Scan for the cell matching the given text and deliver its (X, Y) coordinate at center. 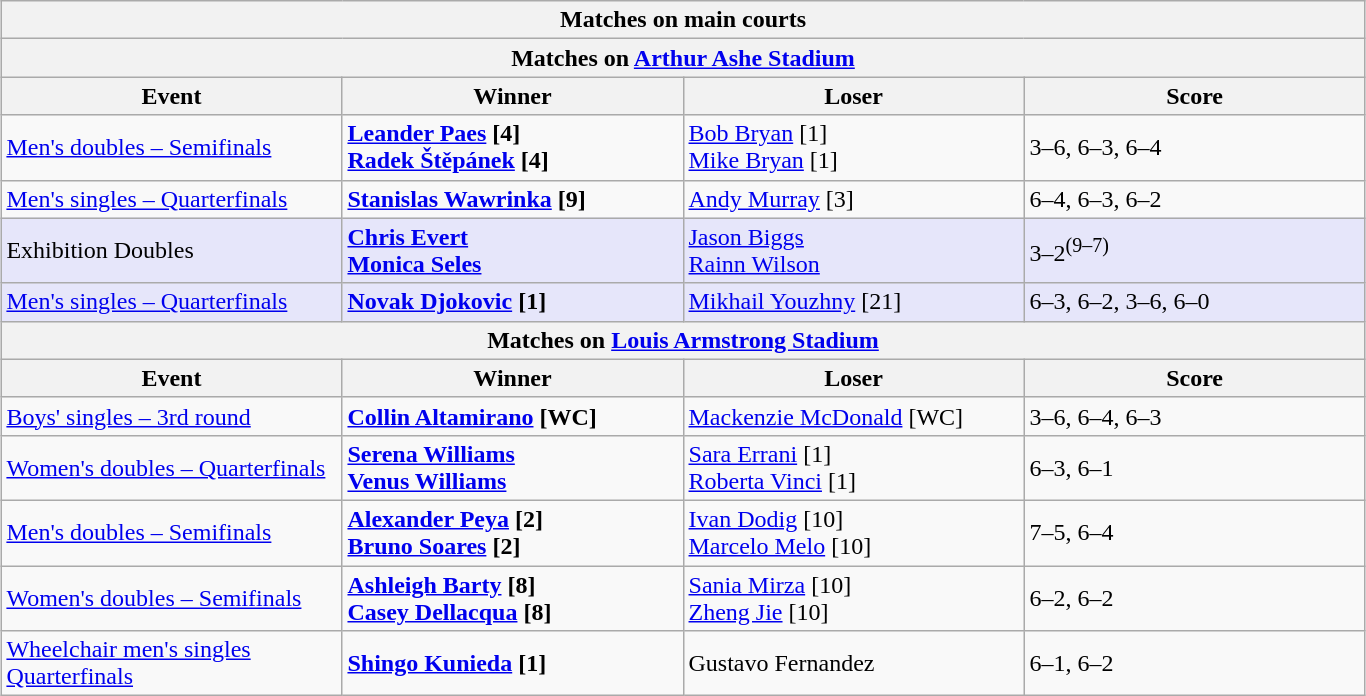
3–2(9–7) (1194, 250)
Wheelchair men's singles Quarterfinals (172, 664)
Leander Paes [4] Radek Štěpánek [4] (512, 148)
Sara Errani [1] Roberta Vinci [1] (854, 468)
Novak Djokovic [1] (512, 302)
3–6, 6–3, 6–4 (1194, 148)
Ashleigh Barty [8] Casey Dellacqua [8] (512, 598)
Collin Altamirano [WC] (512, 416)
Women's doubles – Semifinals (172, 598)
Stanislas Wawrinka [9] (512, 199)
Alexander Peya [2] Bruno Soares [2] (512, 532)
3–6, 6–4, 6–3 (1194, 416)
Bob Bryan [1] Mike Bryan [1] (854, 148)
Matches on Louis Armstrong Stadium (683, 340)
6–4, 6–3, 6–2 (1194, 199)
Andy Murray [3] (854, 199)
Shingo Kunieda [1] (512, 664)
Gustavo Fernandez (854, 664)
Serena Williams Venus Williams (512, 468)
6–2, 6–2 (1194, 598)
Mikhail Youzhny [21] (854, 302)
Chris Evert Monica Seles (512, 250)
7–5, 6–4 (1194, 532)
Sania Mirza [10] Zheng Jie [10] (854, 598)
6–1, 6–2 (1194, 664)
Jason Biggs Rainn Wilson (854, 250)
6–3, 6–2, 3–6, 6–0 (1194, 302)
6–3, 6–1 (1194, 468)
Boys' singles – 3rd round (172, 416)
Mackenzie McDonald [WC] (854, 416)
Matches on main courts (683, 20)
Women's doubles – Quarterfinals (172, 468)
Exhibition Doubles (172, 250)
Ivan Dodig [10] Marcelo Melo [10] (854, 532)
Matches on Arthur Ashe Stadium (683, 58)
